Detect which cell encompasses the target text, then output its [X, Y] center coordinate. 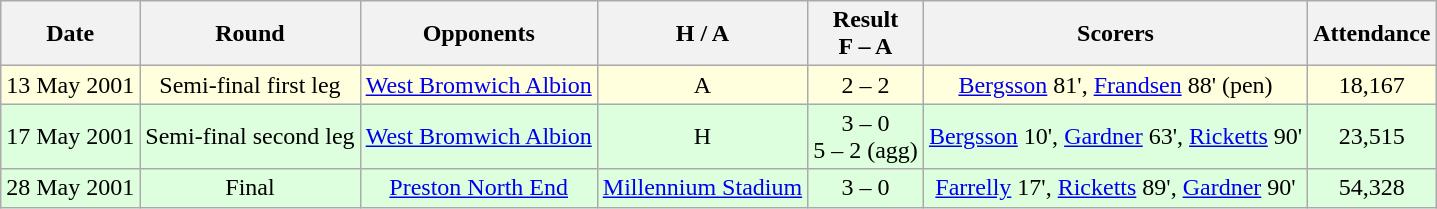
54,328 [1372, 188]
Farrelly 17', Ricketts 89', Gardner 90' [1115, 188]
Opponents [478, 34]
H [702, 136]
ResultF – A [866, 34]
Bergsson 81', Frandsen 88' (pen) [1115, 85]
3 – 0 5 – 2 (agg) [866, 136]
A [702, 85]
Final [250, 188]
2 – 2 [866, 85]
Attendance [1372, 34]
3 – 0 [866, 188]
17 May 2001 [70, 136]
Millennium Stadium [702, 188]
13 May 2001 [70, 85]
Semi-final second leg [250, 136]
23,515 [1372, 136]
H / A [702, 34]
Preston North End [478, 188]
28 May 2001 [70, 188]
Round [250, 34]
18,167 [1372, 85]
Scorers [1115, 34]
Date [70, 34]
Bergsson 10', Gardner 63', Ricketts 90' [1115, 136]
Semi-final first leg [250, 85]
